Detect which cell encompasses the target text, then output its (X, Y) center coordinate. 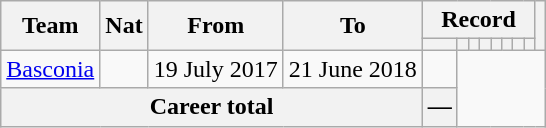
Basconia (50, 69)
— (440, 107)
From (216, 26)
Nat (124, 26)
Team (50, 26)
21 June 2018 (352, 69)
Record (478, 20)
To (352, 26)
Career total (212, 107)
19 July 2017 (216, 69)
